Locate the cell with the specified text and output its [X, Y] center coordinate. 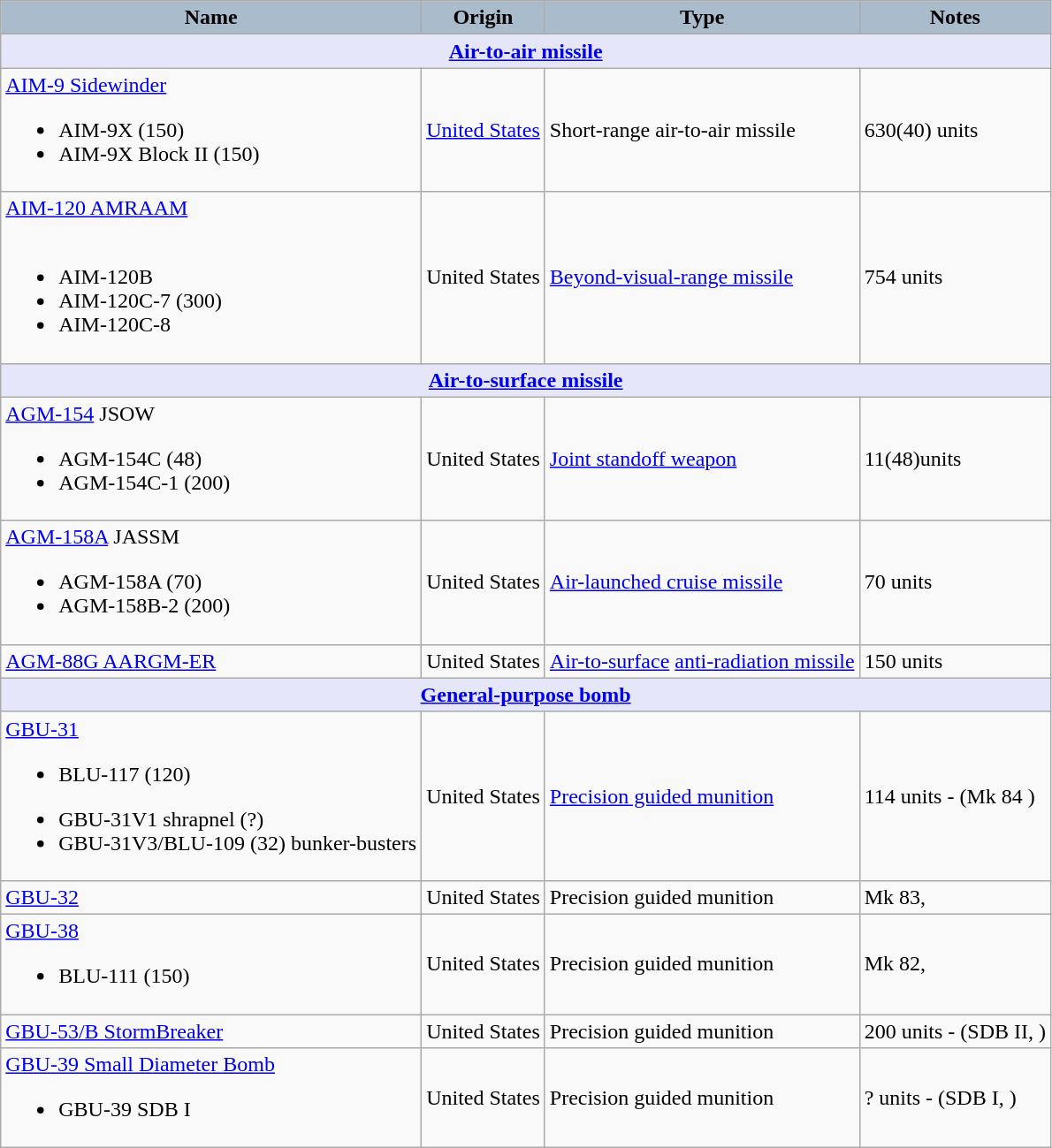
Beyond-visual-range missile [702, 277]
Mk 83, [955, 897]
70 units [955, 582]
AGM-154 JSOWAGM-154C (48)AGM-154C-1 (200) [211, 459]
Short-range air-to-air missile [702, 130]
GBU-38BLU-111 (150) [211, 963]
Air-to-air missile [526, 51]
AGM-158A JASSMAGM-158A (70)AGM-158B-2 (200) [211, 582]
Origin [484, 18]
150 units [955, 661]
Air-to-surface anti-radiation missile [702, 661]
GBU-31BLU-117 (120)GBU-31V1 shrapnel (?)GBU-31V3/BLU-109 (32) bunker-busters [211, 795]
AGM-88G AARGM-ER [211, 661]
GBU-53/B StormBreaker [211, 1031]
754 units [955, 277]
GBU-39 Small Diameter BombGBU-39 SDB I [211, 1098]
AIM-120 AMRAAMAIM-120BAIM-120C-7 (300)AIM-120C-8 [211, 277]
AIM-9 SidewinderAIM-9X (150)AIM-9X Block II (150) [211, 130]
114 units - (Mk 84 ) [955, 795]
General-purpose bomb [526, 695]
Notes [955, 18]
630(40) units [955, 130]
Name [211, 18]
Type [702, 18]
11(48)units [955, 459]
Air-launched cruise missile [702, 582]
Mk 82, [955, 963]
200 units - (SDB II, ) [955, 1031]
Air-to-surface missile [526, 380]
Joint standoff weapon [702, 459]
? units - (SDB I, ) [955, 1098]
GBU-32 [211, 897]
